Return (X, Y) of the center of cell containing provided text 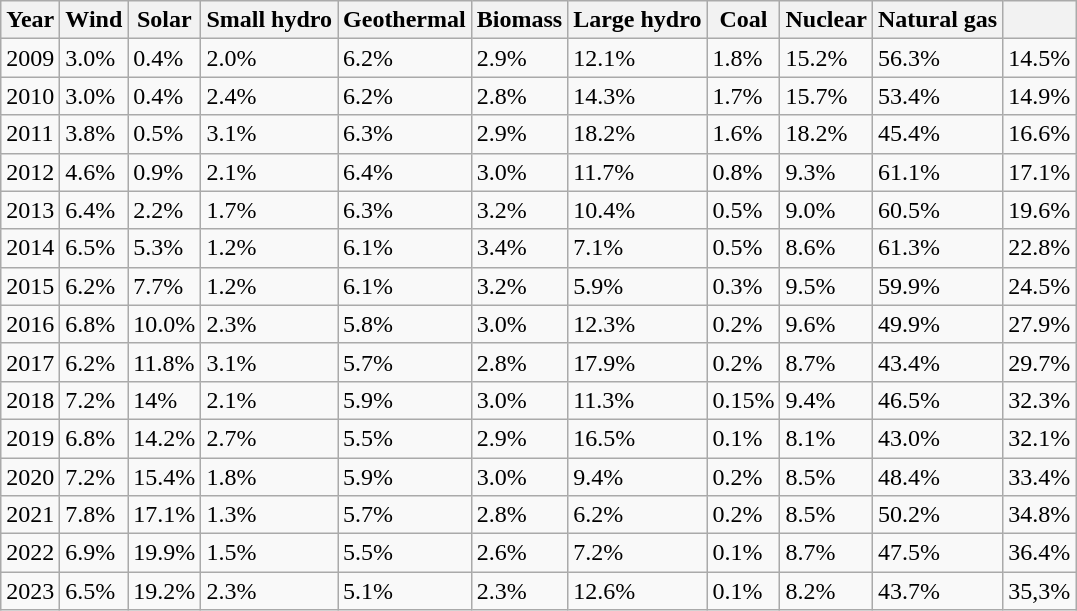
1.6% (744, 134)
36.4% (1040, 553)
2023 (30, 591)
14.2% (164, 438)
0.15% (744, 400)
9.0% (826, 210)
2.0% (270, 58)
11.8% (164, 362)
48.4% (937, 477)
1.3% (270, 515)
Small hydro (270, 20)
14% (164, 400)
43.4% (937, 362)
Biomass (519, 20)
12.3% (638, 324)
43.7% (937, 591)
59.9% (937, 286)
2018 (30, 400)
32.3% (1040, 400)
5.3% (164, 248)
11.7% (638, 172)
32.1% (1040, 438)
7.7% (164, 286)
Geothermal (405, 20)
49.9% (937, 324)
2022 (30, 553)
61.1% (937, 172)
14.3% (638, 96)
6.9% (94, 553)
29.7% (1040, 362)
5.8% (405, 324)
22.8% (1040, 248)
11.3% (638, 400)
8.2% (826, 591)
Nuclear (826, 20)
2021 (30, 515)
19.2% (164, 591)
8.6% (826, 248)
2013 (30, 210)
2.7% (270, 438)
19.9% (164, 553)
2.6% (519, 553)
8.1% (826, 438)
2.4% (270, 96)
60.5% (937, 210)
43.0% (937, 438)
9.5% (826, 286)
47.5% (937, 553)
35,3% (1040, 591)
14.5% (1040, 58)
Solar (164, 20)
3.8% (94, 134)
24.5% (1040, 286)
9.3% (826, 172)
Wind (94, 20)
53.4% (937, 96)
14.9% (1040, 96)
Large hydro (638, 20)
2.2% (164, 210)
0.3% (744, 286)
45.4% (937, 134)
9.6% (826, 324)
Natural gas (937, 20)
56.3% (937, 58)
33.4% (1040, 477)
Year (30, 20)
19.6% (1040, 210)
0.8% (744, 172)
5.1% (405, 591)
61.3% (937, 248)
46.5% (937, 400)
0.9% (164, 172)
16.5% (638, 438)
15.4% (164, 477)
7.8% (94, 515)
1.5% (270, 553)
2017 (30, 362)
16.6% (1040, 134)
12.6% (638, 591)
2020 (30, 477)
2015 (30, 286)
34.8% (1040, 515)
2014 (30, 248)
4.6% (94, 172)
3.4% (519, 248)
7.1% (638, 248)
2019 (30, 438)
Coal (744, 20)
2011 (30, 134)
2016 (30, 324)
15.2% (826, 58)
10.0% (164, 324)
2012 (30, 172)
12.1% (638, 58)
15.7% (826, 96)
50.2% (937, 515)
10.4% (638, 210)
2010 (30, 96)
2009 (30, 58)
27.9% (1040, 324)
17.9% (638, 362)
